Return the (X, Y) coordinate for the center point of the cell that contains the specified text.  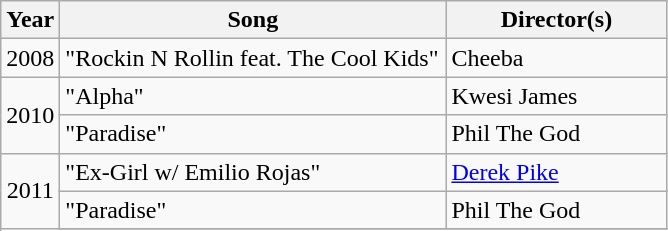
Director(s) (556, 20)
Derek Pike (556, 172)
2011 (30, 191)
2008 (30, 58)
"Alpha" (253, 96)
"Ex-Girl w/ Emilio Rojas" (253, 172)
Song (253, 20)
2010 (30, 115)
Year (30, 20)
Cheeba (556, 58)
Kwesi James (556, 96)
"Rockin N Rollin feat. The Cool Kids" (253, 58)
